Output the [x, y] coordinate of the center of the cell containing the given text.  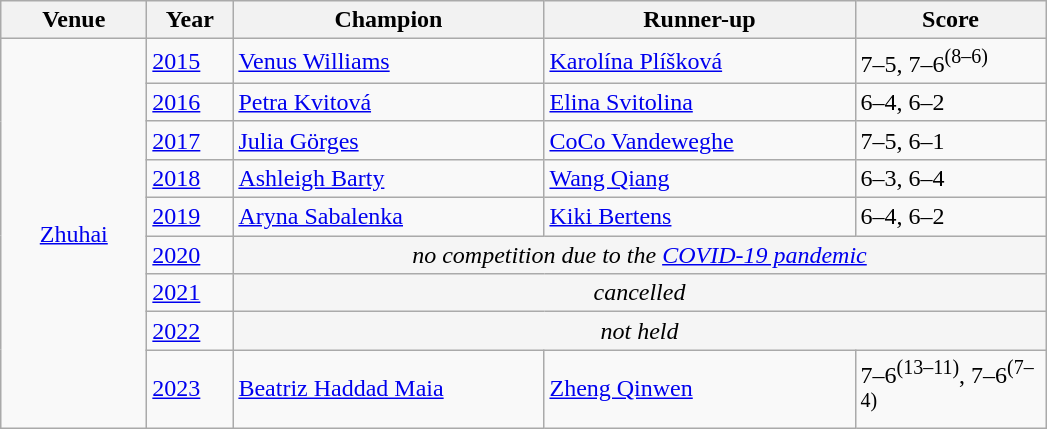
2023 [190, 389]
cancelled [640, 293]
Aryna Sabalenka [388, 217]
Kiki Bertens [700, 217]
2019 [190, 217]
Runner-up [700, 20]
Petra Kvitová [388, 102]
2015 [190, 62]
2022 [190, 331]
7–6(13–11), 7–6(7–4) [950, 389]
Zheng Qinwen [700, 389]
2020 [190, 255]
Zhuhai [74, 234]
not held [640, 331]
7–5, 7–6(8–6) [950, 62]
Wang Qiang [700, 178]
Venus Williams [388, 62]
Year [190, 20]
Champion [388, 20]
Julia Görges [388, 140]
2017 [190, 140]
Karolína Plíšková [700, 62]
Beatriz Haddad Maia [388, 389]
Venue [74, 20]
Score [950, 20]
6–3, 6–4 [950, 178]
no competition due to the COVID-19 pandemic [640, 255]
Ashleigh Barty [388, 178]
2016 [190, 102]
Elina Svitolina [700, 102]
7–5, 6–1 [950, 140]
2021 [190, 293]
CoCo Vandeweghe [700, 140]
2018 [190, 178]
